Pinpoint the cell where the given text exists, returning its (x, y) midpoint coordinate. 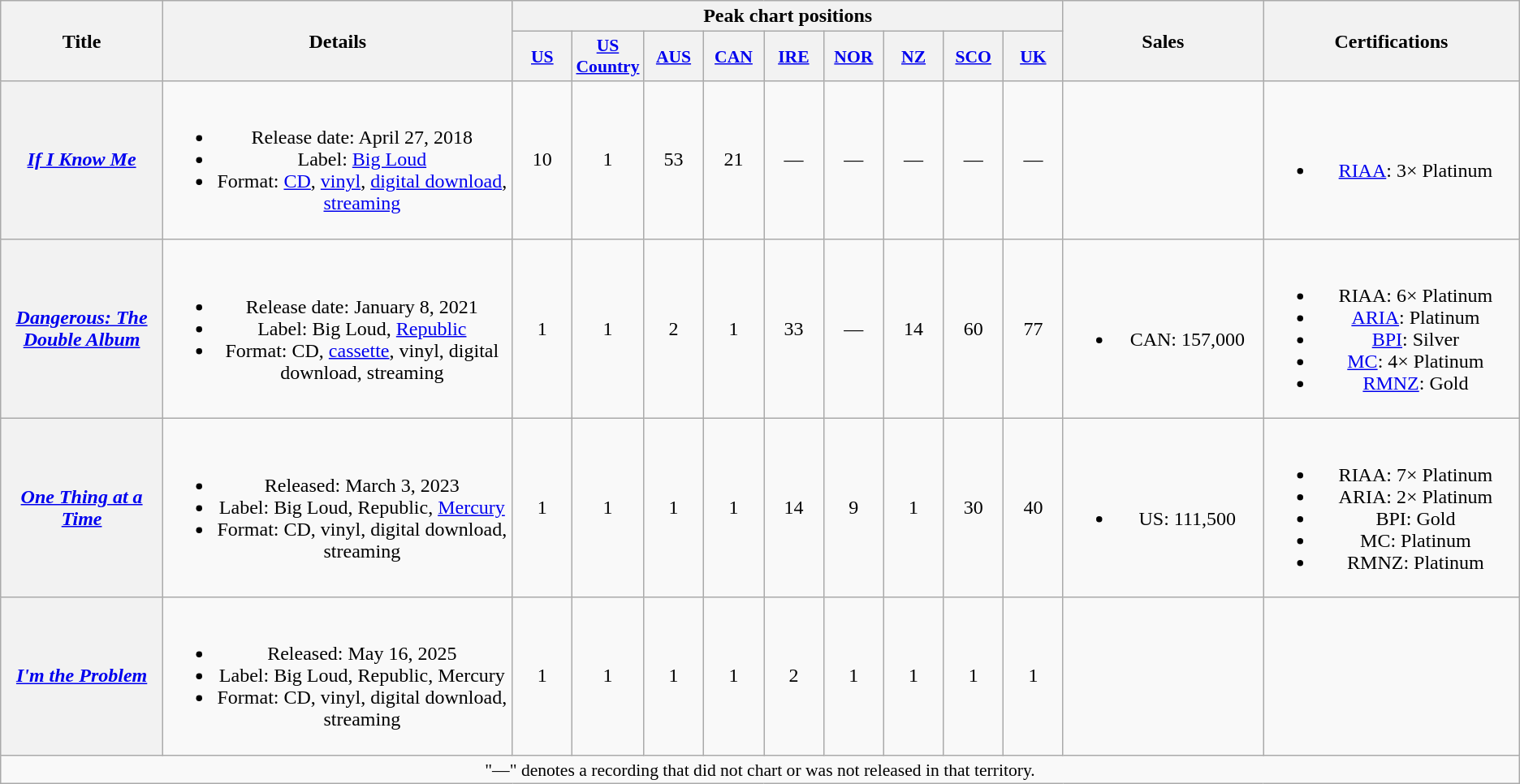
Sales (1163, 41)
Released: May 16, 2025Label: Big Loud, Republic, MercuryFormat: CD, vinyl, digital download, streaming (338, 676)
UK (1033, 57)
IRE (794, 57)
60 (974, 328)
RIAA: 6× PlatinumARIA: PlatinumBPI: SilverMC: 4× PlatinumRMNZ: Gold (1392, 328)
Certifications (1392, 41)
CAN (733, 57)
One Thing at a Time (82, 508)
Dangerous: The Double Album (82, 328)
33 (794, 328)
40 (1033, 508)
10 (542, 160)
If I Know Me (82, 160)
9 (853, 508)
SCO (974, 57)
Details (338, 41)
"—" denotes a recording that did not chart or was not released in that territory. (760, 769)
I'm the Problem (82, 676)
Released: March 3, 2023Label: Big Loud, Republic, MercuryFormat: CD, vinyl, digital download, streaming (338, 508)
21 (733, 160)
53 (674, 160)
CAN: 157,000 (1163, 328)
RIAA: 3× Platinum (1392, 160)
Peak chart positions (788, 16)
NOR (853, 57)
US (542, 57)
Title (82, 41)
77 (1033, 328)
RIAA: 7× PlatinumARIA: 2× PlatinumBPI: GoldMC: PlatinumRMNZ: Platinum (1392, 508)
US: 111,500 (1163, 508)
AUS (674, 57)
US Country (607, 57)
NZ (913, 57)
30 (974, 508)
Release date: April 27, 2018Label: Big LoudFormat: CD, vinyl, digital download, streaming (338, 160)
Release date: January 8, 2021Label: Big Loud, RepublicFormat: CD, cassette, vinyl, digital download, streaming (338, 328)
